Return (x, y) of the center of cell containing provided text 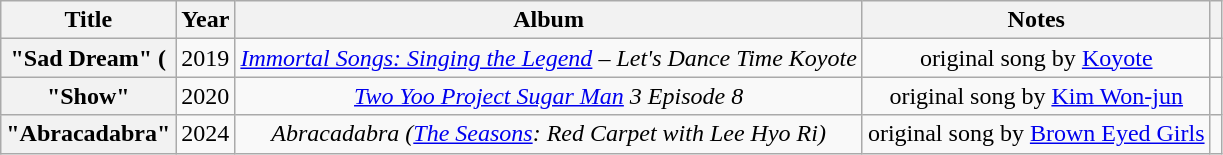
original song by Kim Won-jun (1036, 96)
Title (88, 20)
Year (206, 20)
original song by Brown Eyed Girls (1036, 134)
Abracadabra (The Seasons: Red Carpet with Lee Hyo Ri) (548, 134)
original song by Koyote (1036, 58)
"Sad Dream" ( (88, 58)
2020 (206, 96)
"Show" (88, 96)
Notes (1036, 20)
Immortal Songs: Singing the Legend – Let's Dance Time Koyote (548, 58)
2024 (206, 134)
2019 (206, 58)
Album (548, 20)
"Abracadabra" (88, 134)
Two Yoo Project Sugar Man 3 Episode 8 (548, 96)
